Identify which cell holds the provided text, then report its [x, y] central coordinate. 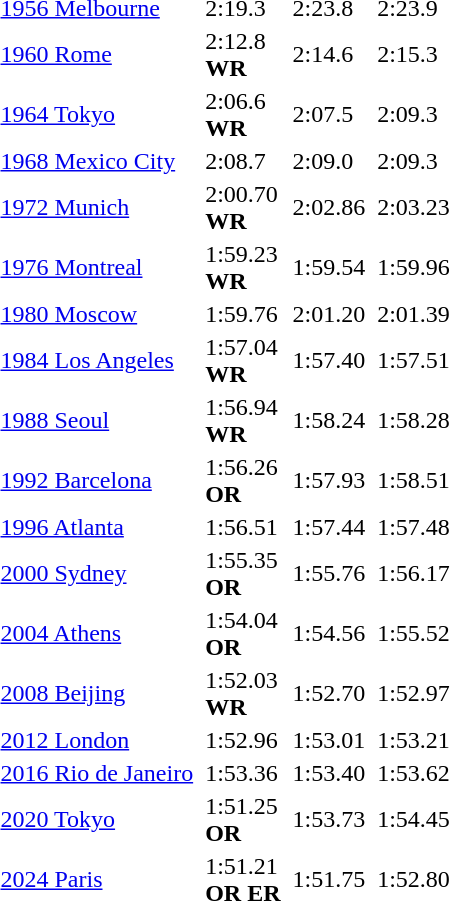
1:52.03 WR [243, 694]
1:59.23 WR [243, 268]
2:09.0 [329, 161]
1:56.26 OR [243, 480]
1:53.73 [329, 820]
1:57.44 [329, 527]
1:54.04 OR [243, 634]
2:00.70 WR [243, 208]
1:55.35 OR [243, 574]
1:58.24 [329, 420]
2:01.20 [329, 314]
2:12.8 WR [243, 54]
2:06.6 WR [243, 114]
1:52.96 [243, 740]
1:57.93 [329, 480]
1:59.54 [329, 268]
1:53.40 [329, 773]
1:53.01 [329, 740]
1:51.25 OR [243, 820]
1:57.40 [329, 360]
1:52.70 [329, 694]
1:54.56 [329, 634]
2:14.6 [329, 54]
1:56.51 [243, 527]
1:57.04 WR [243, 360]
2:02.86 [329, 208]
2:07.5 [329, 114]
1:55.76 [329, 574]
1:59.76 [243, 314]
2:08.7 [243, 161]
1:56.94 WR [243, 420]
1:53.36 [243, 773]
